Scan for the cell matching the given text and deliver its [X, Y] coordinate at center. 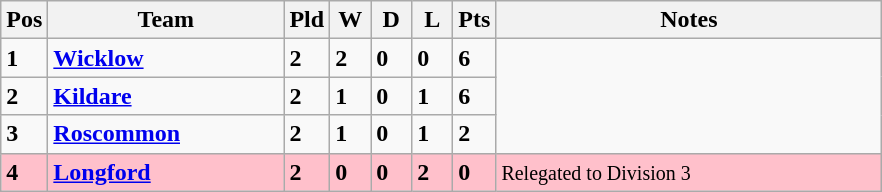
3 [24, 134]
W [350, 20]
Roscommon [166, 134]
Pts [474, 20]
Relegated to Division 3 [689, 172]
Wicklow [166, 58]
L [432, 20]
D [392, 20]
4 [24, 172]
Notes [689, 20]
Team [166, 20]
Pld [307, 20]
Pos [24, 20]
Kildare [166, 96]
Longford [166, 172]
